Search for the cell housing the specified text and yield its [x, y] center coordinate. 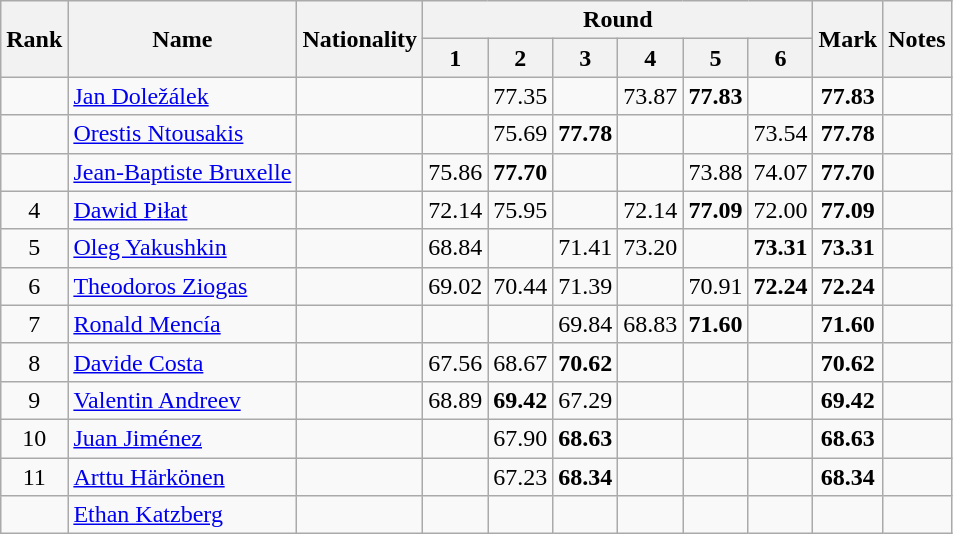
Rank [34, 39]
Mark [848, 39]
10 [34, 438]
73.87 [650, 96]
7 [34, 324]
Ethan Katzberg [182, 515]
67.23 [520, 477]
73.88 [716, 172]
69.02 [456, 286]
Theodoros Ziogas [182, 286]
71.41 [586, 248]
Valentin Andreev [182, 400]
77.35 [520, 96]
3 [586, 58]
11 [34, 477]
Dawid Piłat [182, 210]
75.95 [520, 210]
68.67 [520, 362]
2 [520, 58]
Notes [917, 39]
Jan Doležálek [182, 96]
9 [34, 400]
75.86 [456, 172]
1 [456, 58]
74.07 [780, 172]
Orestis Ntousakis [182, 134]
75.69 [520, 134]
Jean-Baptiste Bruxelle [182, 172]
70.91 [716, 286]
73.54 [780, 134]
Name [182, 39]
Nationality [360, 39]
67.56 [456, 362]
73.20 [650, 248]
71.39 [586, 286]
72.00 [780, 210]
Ronald Mencía [182, 324]
68.89 [456, 400]
8 [34, 362]
Oleg Yakushkin [182, 248]
67.90 [520, 438]
69.84 [586, 324]
Davide Costa [182, 362]
Round [618, 20]
68.83 [650, 324]
Arttu Härkönen [182, 477]
68.84 [456, 248]
70.44 [520, 286]
Juan Jiménez [182, 438]
67.29 [586, 400]
